For the text-containing cell, return its midpoint in [X, Y] coordinate format. 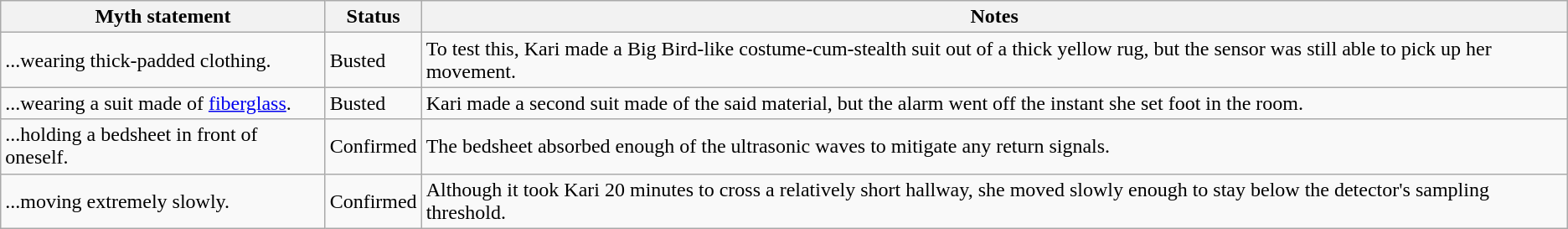
Although it took Kari 20 minutes to cross a relatively short hallway, she moved slowly enough to stay below the detector's sampling threshold. [994, 201]
...moving extremely slowly. [162, 201]
...holding a bedsheet in front of oneself. [162, 146]
...wearing a suit made of fiberglass. [162, 103]
To test this, Kari made a Big Bird-like costume-cum-stealth suit out of a thick yellow rug, but the sensor was still able to pick up her movement. [994, 60]
Status [374, 17]
Kari made a second suit made of the said material, but the alarm went off the instant she set foot in the room. [994, 103]
The bedsheet absorbed enough of the ultrasonic waves to mitigate any return signals. [994, 146]
Myth statement [162, 17]
...wearing thick-padded clothing. [162, 60]
Notes [994, 17]
